Pinpoint the cell where the given text exists, returning its [x, y] midpoint coordinate. 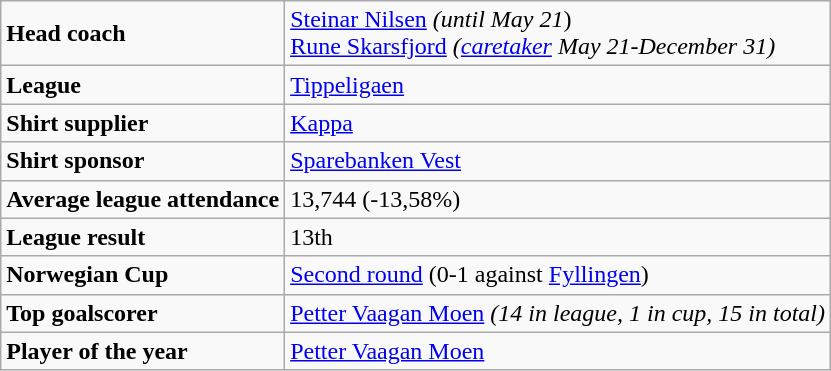
Steinar Nilsen (until May 21)Rune Skarsfjord (caretaker May 21-December 31) [558, 34]
Petter Vaagan Moen [558, 351]
Shirt sponsor [143, 161]
Average league attendance [143, 199]
13th [558, 237]
Norwegian Cup [143, 275]
Player of the year [143, 351]
League [143, 85]
Shirt supplier [143, 123]
Kappa [558, 123]
Petter Vaagan Moen (14 in league, 1 in cup, 15 in total) [558, 313]
League result [143, 237]
Sparebanken Vest [558, 161]
13,744 (-13,58%) [558, 199]
Top goalscorer [143, 313]
Second round (0-1 against Fyllingen) [558, 275]
Head coach [143, 34]
Tippeligaen [558, 85]
